Return [X, Y] of the center of cell containing provided text 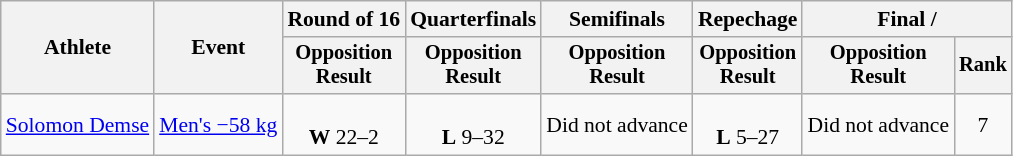
Semifinals [617, 19]
Quarterfinals [473, 19]
Solomon Demse [78, 124]
L 5–27 [748, 124]
Rank [983, 66]
Round of 16 [344, 19]
Final / [906, 19]
L 9–32 [473, 124]
7 [983, 124]
Repechage [748, 19]
Athlete [78, 48]
W 22–2 [344, 124]
Men's −58 kg [218, 124]
Event [218, 48]
